Return (x, y) of the center of cell containing provided text 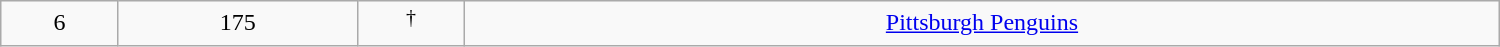
† (412, 24)
Pittsburgh Penguins (982, 24)
175 (238, 24)
6 (60, 24)
